Scan for the cell matching the given text and deliver its (X, Y) coordinate at center. 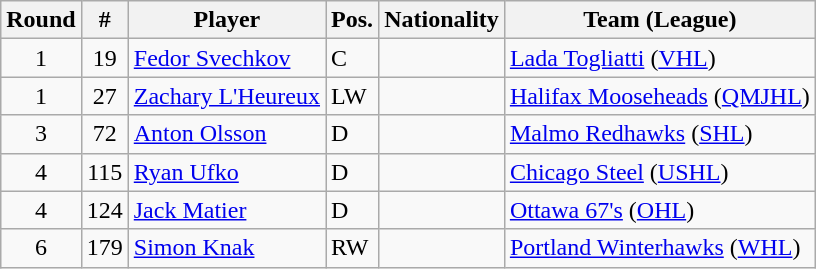
3 (41, 134)
Halifax Mooseheads (QMJHL) (660, 96)
Ottawa 67's (OHL) (660, 210)
Zachary L'Heureux (226, 96)
115 (104, 172)
72 (104, 134)
Nationality (442, 20)
Anton Olsson (226, 134)
Jack Matier (226, 210)
C (352, 58)
Player (226, 20)
Lada Togliatti (VHL) (660, 58)
Team (League) (660, 20)
179 (104, 248)
6 (41, 248)
RW (352, 248)
Portland Winterhawks (WHL) (660, 248)
Round (41, 20)
Pos. (352, 20)
19 (104, 58)
Fedor Svechkov (226, 58)
27 (104, 96)
Chicago Steel (USHL) (660, 172)
# (104, 20)
Malmo Redhawks (SHL) (660, 134)
Simon Knak (226, 248)
Ryan Ufko (226, 172)
LW (352, 96)
124 (104, 210)
